Return the [x, y] coordinate for the center point of the cell that contains the specified text.  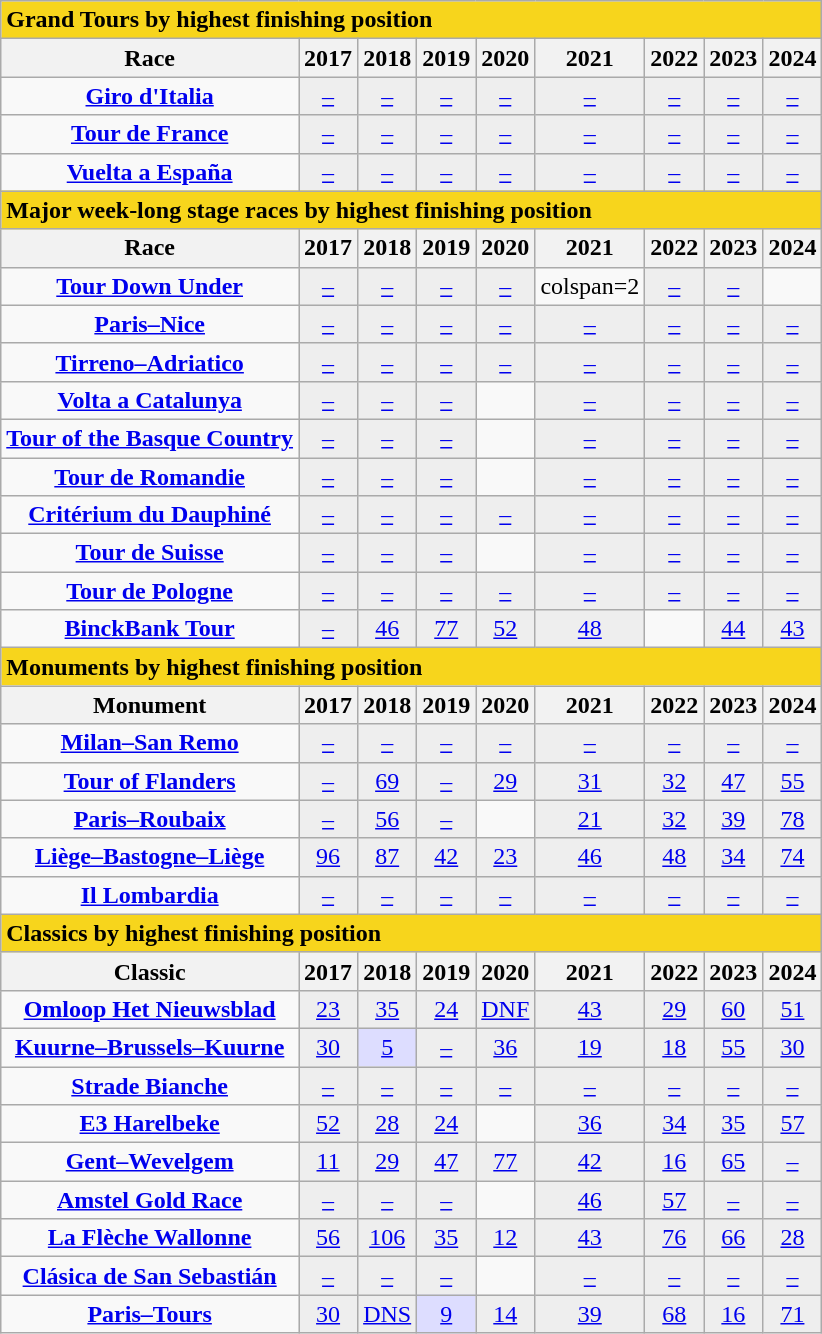
14 [506, 1314]
Clásica de San Sebastián [150, 1276]
74 [792, 857]
Tour de Pologne [150, 591]
87 [388, 857]
68 [674, 1314]
76 [674, 1238]
44 [734, 629]
66 [734, 1238]
51 [792, 1009]
Liège–Bastogne–Liège [150, 857]
60 [734, 1009]
Tour of Flanders [150, 781]
DNS [388, 1314]
Major week-long stage races by highest finishing position [412, 210]
Tour de France [150, 134]
Tour Down Under [150, 286]
18 [674, 1047]
12 [506, 1238]
Amstel Gold Race [150, 1200]
21 [590, 819]
Paris–Roubaix [150, 819]
Grand Tours by highest finishing position [412, 20]
Monuments by highest finishing position [412, 667]
19 [590, 1047]
Kuurne–Brussels–Kuurne [150, 1047]
DNF [506, 1009]
71 [792, 1314]
65 [734, 1162]
Tirreno–Adriatico [150, 362]
69 [388, 781]
96 [328, 857]
Tour of the Basque Country [150, 438]
Paris–Tours [150, 1314]
Tour de Suisse [150, 553]
Vuelta a España [150, 172]
Classics by highest finishing position [412, 933]
78 [792, 819]
Critérium du Dauphiné [150, 515]
9 [446, 1314]
BinckBank Tour [150, 629]
Strade Bianche [150, 1085]
Monument [150, 705]
11 [328, 1162]
E3 Harelbeke [150, 1124]
Milan–San Remo [150, 743]
Volta a Catalunya [150, 400]
Gent–Wevelgem [150, 1162]
La Flèche Wallonne [150, 1238]
Classic [150, 971]
Il Lombardia [150, 895]
Omloop Het Nieuwsblad [150, 1009]
Giro d'Italia [150, 96]
Tour de Romandie [150, 477]
5 [388, 1047]
colspan=2 [590, 286]
31 [590, 781]
106 [388, 1238]
Paris–Nice [150, 324]
